Return the (X, Y) coordinate for the center point of the cell that contains the specified text.  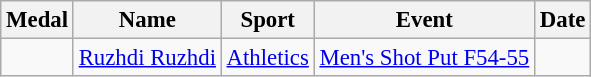
Date (563, 20)
Sport (268, 20)
Athletics (268, 58)
Name (147, 20)
Medal (38, 20)
Event (424, 20)
Ruzhdi Ruzhdi (147, 58)
Men's Shot Put F54-55 (424, 58)
